Detect which cell encompasses the target text, then output its [X, Y] center coordinate. 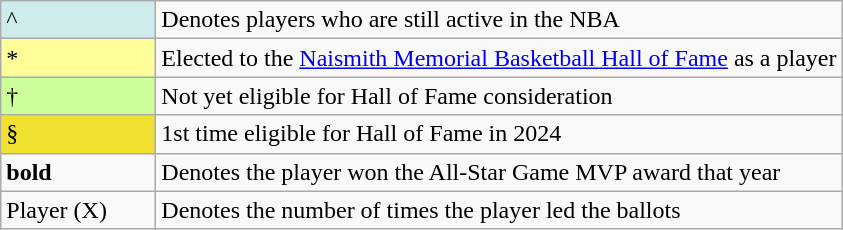
Player (X) [78, 210]
* [78, 58]
† [78, 96]
Elected to the Naismith Memorial Basketball Hall of Fame as a player [499, 58]
§ [78, 134]
^ [78, 20]
Denotes the number of times the player led the ballots [499, 210]
Denotes the player won the All-Star Game MVP award that year [499, 172]
Not yet eligible for Hall of Fame consideration [499, 96]
1st time eligible for Hall of Fame in 2024 [499, 134]
bold [78, 172]
Denotes players who are still active in the NBA [499, 20]
